Provide the [X, Y] coordinate of the cell's center where the given text is located.  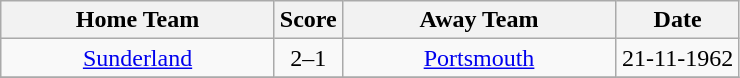
Score [308, 20]
Date [678, 20]
21-11-1962 [678, 58]
Away Team [479, 20]
2–1 [308, 58]
Home Team [138, 20]
Portsmouth [479, 58]
Sunderland [138, 58]
